Output the [X, Y] coordinate of the center of the cell containing the given text.  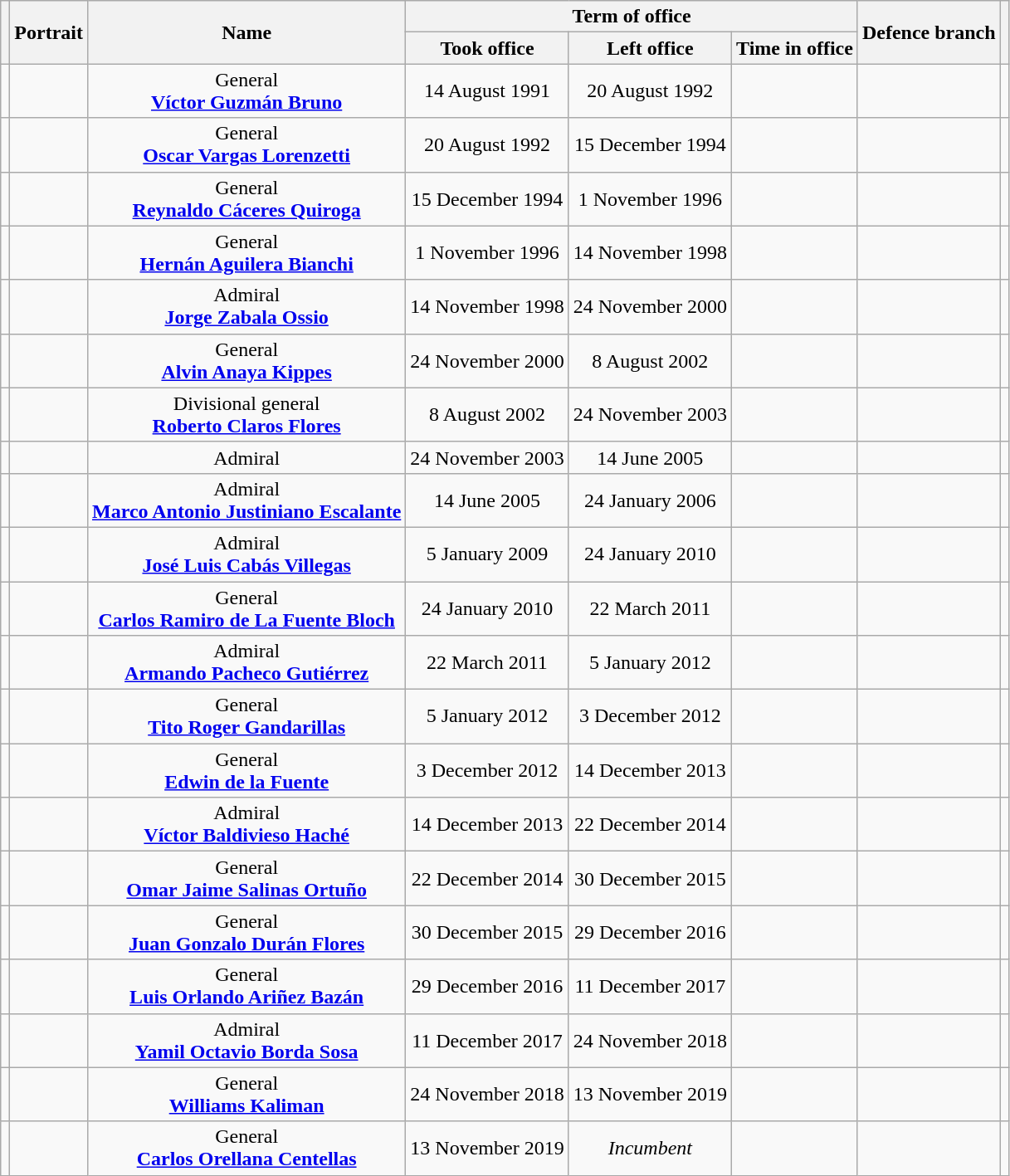
GeneralCarlos Ramiro de La Fuente Bloch [246, 608]
5 January 2009 [487, 554]
14 August 1991 [487, 91]
Took office [487, 48]
Time in office [795, 48]
GeneralReynaldo Cáceres Quiroga [246, 199]
Incumbent [650, 1149]
Admiral [246, 457]
AdmiralMarco Antonio Justiniano Escalante [246, 500]
Portrait [49, 32]
GeneralWilliams Kaliman [246, 1094]
AdmiralYamil Octavio Borda Sosa [246, 1041]
Defence branch [929, 32]
GeneralOscar Vargas Lorenzetti [246, 144]
GeneralAlvin Anaya Kippes [246, 360]
GeneralCarlos Orellana Centellas [246, 1149]
GeneralLuis Orlando Ariñez Bazán [246, 986]
GeneralVíctor Guzmán Bruno [246, 91]
GeneralHernán Aguilera Bianchi [246, 252]
24 January 2006 [650, 500]
GeneralEdwin de la Fuente [246, 770]
AdmiralJorge Zabala Ossio [246, 307]
Left office [650, 48]
GeneralTito Roger Gandarillas [246, 717]
Divisional generalRoberto Claros Flores [246, 415]
GeneralOmar Jaime Salinas Ortuño [246, 878]
AdmiralArmando Pacheco Gutiérrez [246, 662]
Name [246, 32]
AdmiralVíctor Baldivieso Haché [246, 825]
GeneralJuan Gonzalo Durán Flores [246, 933]
AdmiralJosé Luis Cabás Villegas [246, 554]
Term of office [632, 17]
